Scan for the cell matching the given text and deliver its [X, Y] coordinate at center. 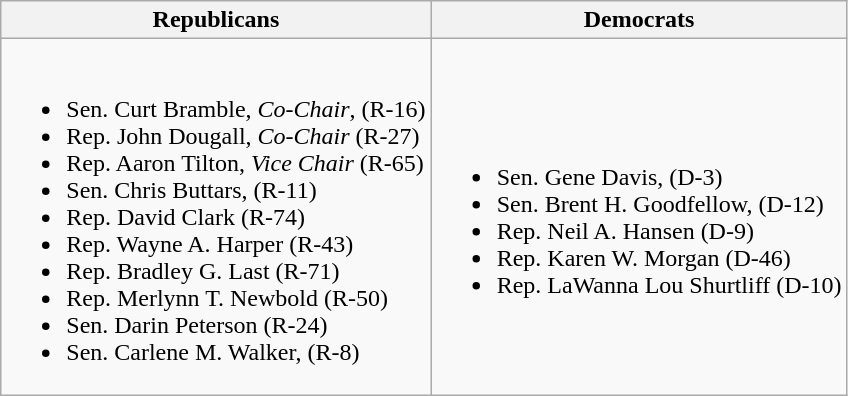
Sen. Gene Davis, (D-3)Sen. Brent H. Goodfellow, (D-12)Rep. Neil A. Hansen (D-9)Rep. Karen W. Morgan (D-46)Rep. LaWanna Lou Shurtliff (D-10) [639, 217]
Republicans [216, 20]
Democrats [639, 20]
